Find where the given text appears and provide that cell's center as [x, y] coordinate. 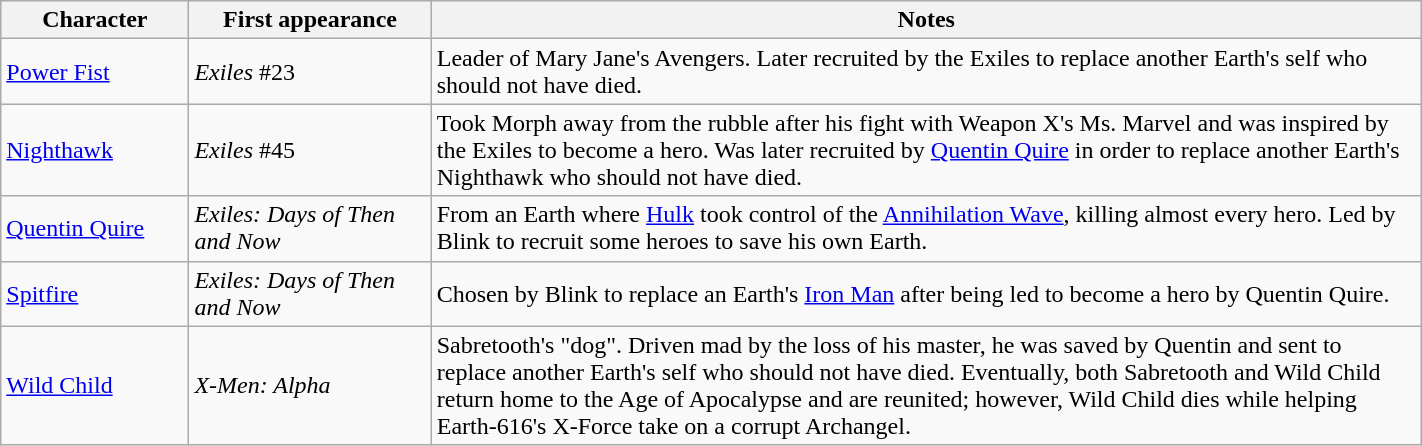
Chosen by Blink to replace an Earth's Iron Man after being led to become a hero by Quentin Quire. [926, 294]
Spitfire [95, 294]
Notes [926, 20]
Nighthawk [95, 150]
Exiles #23 [310, 72]
X-Men: Alpha [310, 386]
Power Fist [95, 72]
Wild Child [95, 386]
Quentin Quire [95, 228]
From an Earth where Hulk took control of the Annihilation Wave, killing almost every hero. Led by Blink to recruit some heroes to save his own Earth. [926, 228]
Exiles #45 [310, 150]
Leader of Mary Jane's Avengers. Later recruited by the Exiles to replace another Earth's self who should not have died. [926, 72]
Character [95, 20]
First appearance [310, 20]
